For the text-containing cell, return its midpoint in [X, Y] coordinate format. 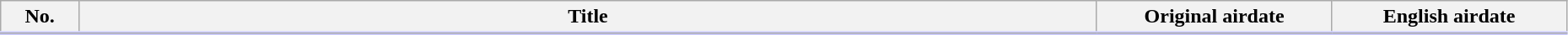
English airdate [1449, 17]
No. [40, 17]
Original airdate [1214, 17]
Title [589, 17]
